Capture the cell that displays the provided text and extract its (x, y) central coordinate. 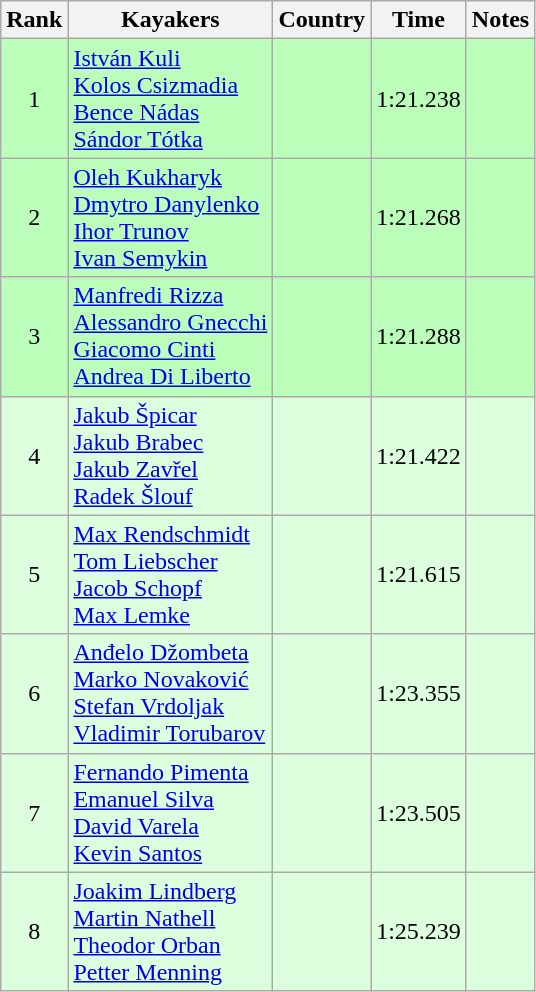
4 (34, 456)
Manfredi RizzaAlessandro GnecchiGiacomo CintiAndrea Di Liberto (170, 336)
5 (34, 574)
Fernando PimentaEmanuel SilvaDavid VarelaKevin Santos (170, 812)
Jakub ŠpicarJakub BrabecJakub ZavřelRadek Šlouf (170, 456)
1:21.422 (419, 456)
1:21.238 (419, 98)
3 (34, 336)
1:25.239 (419, 932)
1:23.355 (419, 694)
Notes (500, 20)
1:23.505 (419, 812)
1:21.288 (419, 336)
Max RendschmidtTom LiebscherJacob SchopfMax Lemke (170, 574)
1:21.268 (419, 218)
1:21.615 (419, 574)
Joakim LindbergMartin NathellTheodor OrbanPetter Menning (170, 932)
7 (34, 812)
Oleh KukharykDmytro DanylenkoIhor TrunovIvan Semykin (170, 218)
Time (419, 20)
1 (34, 98)
István KuliKolos CsizmadiaBence NádasSándor Tótka (170, 98)
Rank (34, 20)
6 (34, 694)
Anđelo DžombetaMarko NovakovićStefan VrdoljakVladimir Torubarov (170, 694)
Country (322, 20)
2 (34, 218)
Kayakers (170, 20)
8 (34, 932)
